From the cell containing the given text, extract its center point as (x, y) coordinate. 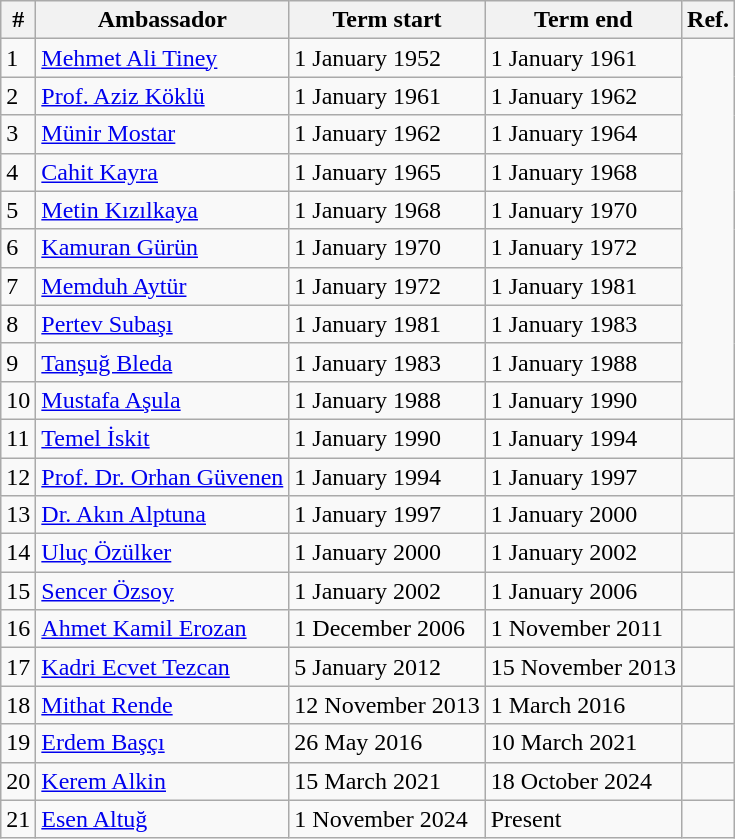
1 November 2024 (387, 819)
15 March 2021 (387, 781)
14 (18, 553)
Pertev Subaşı (162, 324)
18 (18, 705)
Sencer Özsoy (162, 591)
Memduh Aytür (162, 286)
6 (18, 248)
16 (18, 629)
Mehmet Ali Tiney (162, 58)
18 October 2024 (583, 781)
10 (18, 400)
Term end (583, 20)
2 (18, 96)
4 (18, 172)
Münir Mostar (162, 134)
Prof. Dr. Orhan Güvenen (162, 477)
Ref. (708, 20)
Dr. Akın Alptuna (162, 515)
Mithat Rende (162, 705)
5 January 2012 (387, 667)
# (18, 20)
13 (18, 515)
1 March 2016 (583, 705)
Kamuran Gürün (162, 248)
15 (18, 591)
11 (18, 438)
19 (18, 743)
5 (18, 210)
8 (18, 324)
Term start (387, 20)
21 (18, 819)
Temel İskit (162, 438)
Metin Kızılkaya (162, 210)
Mustafa Aşula (162, 400)
1 (18, 58)
Esen Altuğ (162, 819)
17 (18, 667)
12 November 2013 (387, 705)
12 (18, 477)
7 (18, 286)
1 January 2006 (583, 591)
1 January 1964 (583, 134)
1 January 1952 (387, 58)
Ambassador (162, 20)
1 January 1965 (387, 172)
Kadri Ecvet Tezcan (162, 667)
Erdem Başçı (162, 743)
15 November 2013 (583, 667)
3 (18, 134)
Ahmet Kamil Erozan (162, 629)
Uluç Özülker (162, 553)
1 December 2006 (387, 629)
Prof. Aziz Köklü (162, 96)
20 (18, 781)
Kerem Alkin (162, 781)
9 (18, 362)
26 May 2016 (387, 743)
Present (583, 819)
10 March 2021 (583, 743)
Cahit Kayra (162, 172)
1 November 2011 (583, 629)
Tanşuğ Bleda (162, 362)
